Return the (x, y) coordinate for the center point of the cell that contains the specified text.  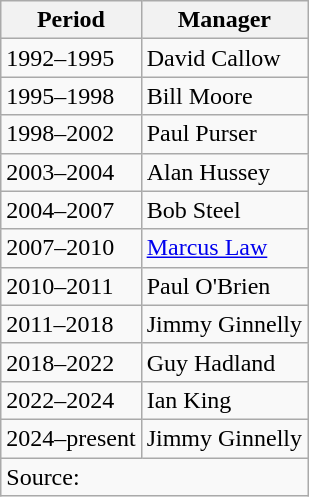
Marcus Law (224, 248)
Guy Hadland (224, 362)
2010–2011 (71, 286)
2007–2010 (71, 248)
Alan Hussey (224, 172)
Paul O'Brien (224, 286)
1992–1995 (71, 58)
Ian King (224, 400)
2004–2007 (71, 210)
2003–2004 (71, 172)
1998–2002 (71, 134)
Period (71, 20)
David Callow (224, 58)
Source: (154, 477)
2018–2022 (71, 362)
Bob Steel (224, 210)
2024–present (71, 438)
1995–1998 (71, 96)
Paul Purser (224, 134)
Bill Moore (224, 96)
Manager (224, 20)
2011–2018 (71, 324)
2022–2024 (71, 400)
